Locate the cell with the specified text and output its [x, y] center coordinate. 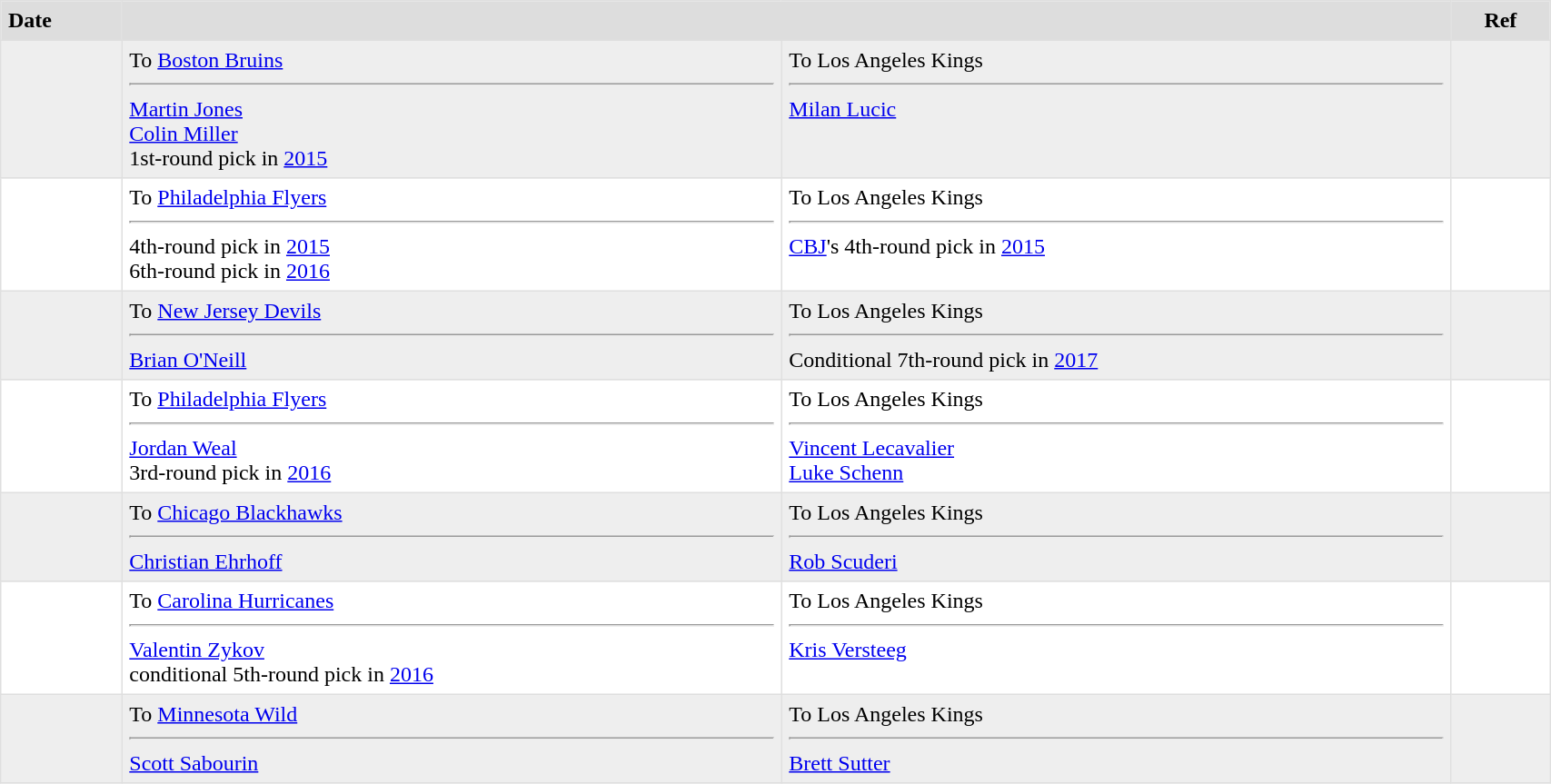
To New Jersey Devils Brian O'Neill [452, 335]
To Los Angeles Kings Kris Versteeg [1116, 638]
To Boston Bruins Martin JonesColin Miller1st-round pick in 2015 [452, 109]
To Los Angeles Kings Brett Sutter [1116, 739]
To Carolina Hurricanes Valentin Zykov conditional 5th-round pick in 2016 [452, 638]
To Los Angeles Kings Rob Scuderi [1116, 537]
To Chicago Blackhawks Christian Ehrhoff [452, 537]
To Philadelphia Flyers 4th-round pick in 2015 6th-round pick in 2016 [452, 234]
To Los Angeles Kings CBJ's 4th-round pick in 2015 [1116, 234]
Date [62, 21]
To Los Angeles Kings Vincent LecavalierLuke Schenn [1116, 436]
To Los Angeles Kings Milan Lucic [1116, 109]
Ref [1501, 21]
To Philadelphia Flyers Jordan Weal 3rd-round pick in 2016 [452, 436]
To Los Angeles Kings Conditional 7th-round pick in 2017 [1116, 335]
To Minnesota Wild Scott Sabourin [452, 739]
